Find where the given text appears and provide that cell's center as [X, Y] coordinate. 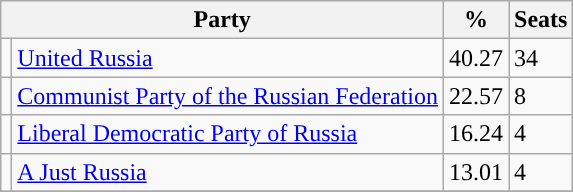
16.24 [476, 134]
Liberal Democratic Party of Russia [228, 134]
United Russia [228, 58]
Communist Party of the Russian Federation [228, 96]
Party [222, 20]
22.57 [476, 96]
40.27 [476, 58]
% [476, 20]
34 [541, 58]
A Just Russia [228, 172]
Seats [541, 20]
8 [541, 96]
13.01 [476, 172]
